Output the (X, Y) coordinate of the center of the cell containing the given text.  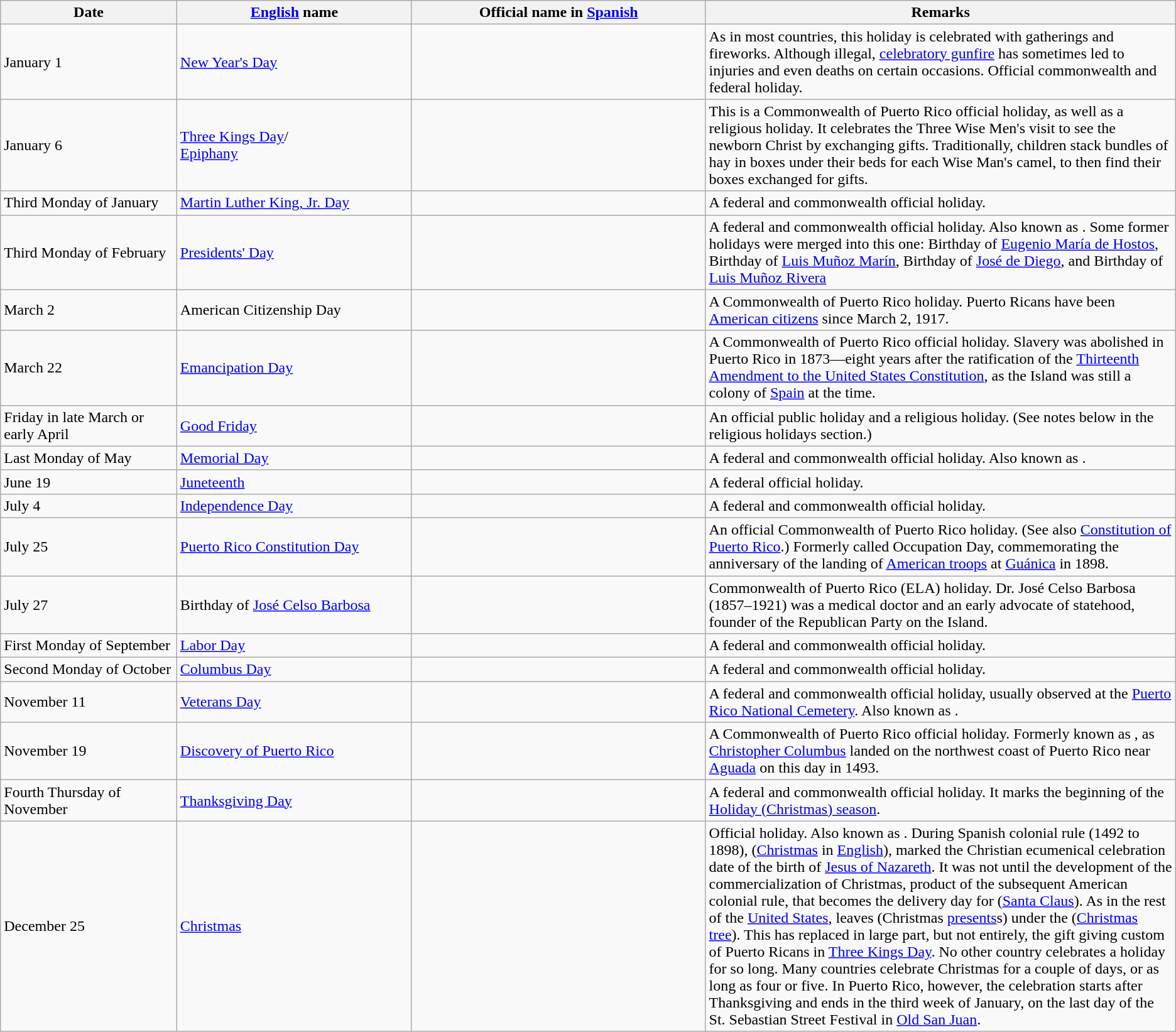
Puerto Rico Constitution Day (294, 546)
Veterans Day (294, 702)
Date (89, 13)
Martin Luther King, Jr. Day (294, 203)
A federal and commonwealth official holiday. Also known as . (940, 458)
Thanksgiving Day (294, 800)
January 6 (89, 145)
July 25 (89, 546)
Friday in late March or early April (89, 426)
American Citizenship Day (294, 310)
Third Monday of January (89, 203)
June 19 (89, 482)
Emancipation Day (294, 368)
January 1 (89, 62)
Labor Day (294, 646)
December 25 (89, 926)
March 2 (89, 310)
Good Friday (294, 426)
Official name in Spanish (558, 13)
Third Monday of February (89, 253)
Columbus Day (294, 670)
Discovery of Puerto Rico (294, 751)
Juneteenth (294, 482)
Christmas (294, 926)
Memorial Day (294, 458)
Remarks (940, 13)
First Monday of September (89, 646)
Last Monday of May (89, 458)
July 4 (89, 506)
Fourth Thursday of November (89, 800)
A federal and commonwealth official holiday, usually observed at the Puerto Rico National Cemetery. Also known as . (940, 702)
Second Monday of October (89, 670)
New Year's Day (294, 62)
Presidents' Day (294, 253)
Birthday of José Celso Barbosa (294, 604)
July 27 (89, 604)
English name (294, 13)
A federal official holiday. (940, 482)
An official public holiday and a religious holiday. (See notes below in the religious holidays section.) (940, 426)
Independence Day (294, 506)
November 19 (89, 751)
A federal and commonwealth official holiday. It marks the beginning of the Holiday (Christmas) season. (940, 800)
Three Kings Day/Epiphany (294, 145)
November 11 (89, 702)
A Commonwealth of Puerto Rico holiday. Puerto Ricans have been American citizens since March 2, 1917. (940, 310)
March 22 (89, 368)
